Find where the given text appears and provide that cell's center as (x, y) coordinate. 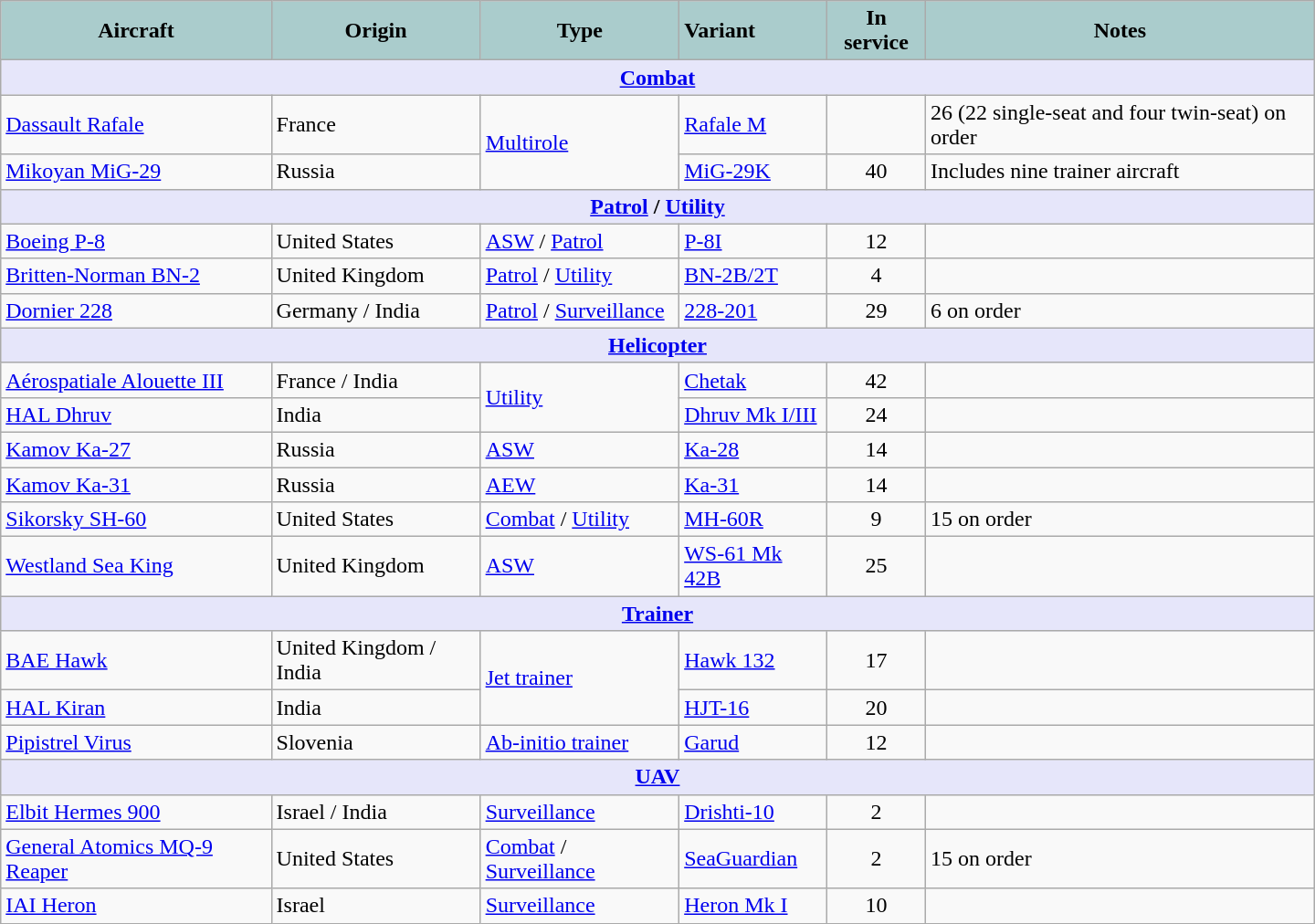
Kamov Ka-27 (136, 449)
Israel / India (376, 812)
24 (877, 415)
Jet trainer (580, 677)
Aircraft (136, 31)
17 (877, 661)
Patrol / Surveillance (580, 310)
Slovenia (376, 742)
United Kingdom / India (376, 661)
HAL Dhruv (136, 415)
Westland Sea King (136, 566)
UAV (657, 777)
Ab-initio trainer (580, 742)
France / India (376, 380)
Dornier 228 (136, 310)
20 (877, 708)
42 (877, 380)
Variant (753, 31)
Britten-Norman BN-2 (136, 276)
France (376, 124)
Kamov Ka-31 (136, 485)
4 (877, 276)
Dassault Rafale (136, 124)
WS-61 Mk 42B (753, 566)
Helicopter (657, 345)
SeaGuardian (753, 858)
Sikorsky SH-60 (136, 520)
Elbit Hermes 900 (136, 812)
6 on order (1120, 310)
HAL Kiran (136, 708)
Ka-31 (753, 485)
Multirole (580, 142)
HJT-16 (753, 708)
Israel (376, 906)
29 (877, 310)
Chetak (753, 380)
10 (877, 906)
Heron Mk I (753, 906)
Includes nine trainer aircraft (1120, 172)
General Atomics MQ-9 Reaper (136, 858)
Combat (657, 78)
9 (877, 520)
Boeing P-8 (136, 241)
AEW (580, 485)
Notes (1120, 31)
Utility (580, 397)
BAE Hawk (136, 661)
In service (877, 31)
Aérospatiale Alouette III (136, 380)
Combat / Utility (580, 520)
Dhruv Mk I/III (753, 415)
IAI Heron (136, 906)
Garud (753, 742)
Mikoyan MiG-29 (136, 172)
Trainer (657, 614)
Ka-28 (753, 449)
Drishti-10 (753, 812)
228-201 (753, 310)
Pipistrel Virus (136, 742)
BN-2B/2T (753, 276)
Rafale M (753, 124)
Hawk 132 (753, 661)
P-8I (753, 241)
MH-60R (753, 520)
25 (877, 566)
Combat / Surveillance (580, 858)
Origin (376, 31)
26 (22 single-seat and four twin-seat) on order (1120, 124)
ASW / Patrol (580, 241)
Type (580, 31)
40 (877, 172)
MiG-29K (753, 172)
Germany / India (376, 310)
